Determine the [x, y] coordinate at the center of the cell enclosing the given text.  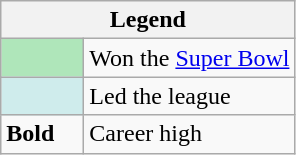
Bold [42, 134]
Career high [190, 134]
Legend [148, 20]
Won the Super Bowl [190, 58]
Led the league [190, 96]
